Provide the (X, Y) coordinate of the cell's center where the given text is located.  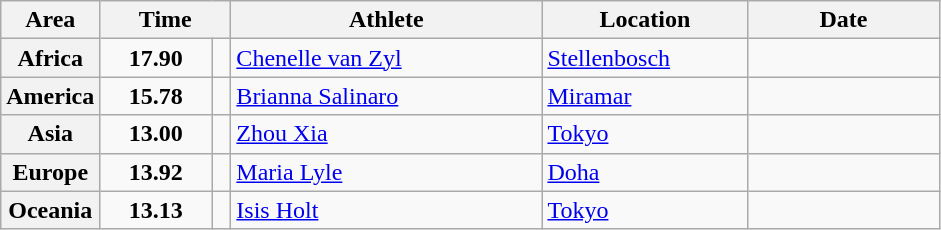
Europe (50, 172)
Zhou Xia (386, 134)
Isis Holt (386, 210)
Doha (645, 172)
Time (166, 20)
America (50, 96)
13.13 (156, 210)
Oceania (50, 210)
Chenelle van Zyl (386, 58)
15.78 (156, 96)
Athlete (386, 20)
Asia (50, 134)
Area (50, 20)
Miramar (645, 96)
Location (645, 20)
13.92 (156, 172)
Maria Lyle (386, 172)
17.90 (156, 58)
13.00 (156, 134)
Brianna Salinaro (386, 96)
Africa (50, 58)
Stellenbosch (645, 58)
Date (844, 20)
